From the cell containing the given text, extract its center point as [x, y] coordinate. 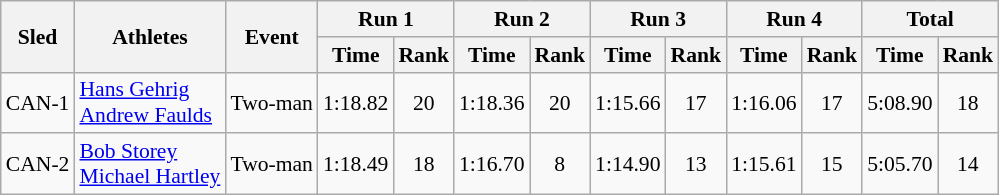
5:05.70 [900, 164]
1:18.49 [356, 164]
5:08.90 [900, 102]
1:15.61 [764, 164]
1:18.36 [492, 102]
Hans GehrigAndrew Faulds [150, 102]
8 [560, 164]
1:16.06 [764, 102]
1:14.90 [628, 164]
14 [968, 164]
CAN-1 [38, 102]
Run 2 [522, 19]
13 [696, 164]
Sled [38, 36]
Bob StoreyMichael Hartley [150, 164]
Event [272, 36]
Run 4 [794, 19]
1:16.70 [492, 164]
1:18.82 [356, 102]
1:15.66 [628, 102]
Run 1 [386, 19]
Total [930, 19]
15 [832, 164]
Athletes [150, 36]
CAN-2 [38, 164]
Run 3 [658, 19]
